Capture the cell that displays the provided text and extract its (x, y) central coordinate. 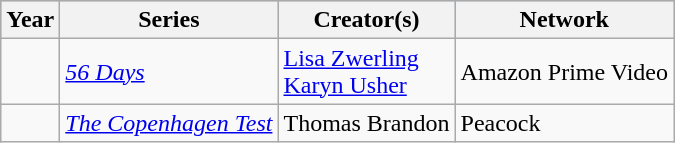
Year (30, 20)
Creator(s) (366, 20)
Series (169, 20)
Lisa ZwerlingKaryn Usher (366, 72)
Amazon Prime Video (564, 72)
Thomas Brandon (366, 123)
The Copenhagen Test (169, 123)
Peacock (564, 123)
56 Days (169, 72)
Network (564, 20)
